Pinpoint the cell where the given text exists, returning its (X, Y) midpoint coordinate. 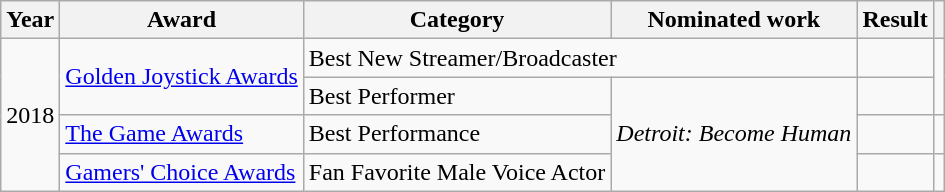
Nominated work (734, 20)
Award (182, 20)
Best Performer (456, 96)
Result (895, 20)
Category (456, 20)
Year (30, 20)
The Game Awards (182, 134)
Fan Favorite Male Voice Actor (456, 172)
Best New Streamer/Broadcaster (580, 58)
Gamers' Choice Awards (182, 172)
Detroit: Become Human (734, 134)
Best Performance (456, 134)
2018 (30, 115)
Golden Joystick Awards (182, 77)
